Determine the (X, Y) coordinate at the center of the cell enclosing the given text.  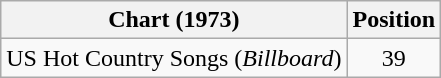
Position (394, 20)
Chart (1973) (174, 20)
US Hot Country Songs (Billboard) (174, 58)
39 (394, 58)
